Extract the (x, y) coordinate from the center of the cell holding the provided text.  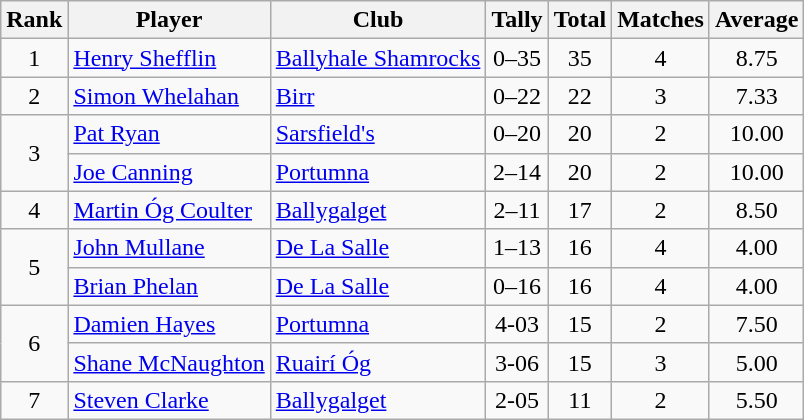
Martin Óg Coulter (169, 210)
Tally (517, 20)
3-06 (517, 362)
Simon Whelahan (169, 96)
0–16 (517, 286)
17 (580, 210)
11 (580, 400)
Average (756, 20)
Pat Ryan (169, 134)
5.00 (756, 362)
6 (34, 343)
22 (580, 96)
1–13 (517, 248)
Ruairí Óg (378, 362)
5.50 (756, 400)
7.50 (756, 324)
Joe Canning (169, 172)
2–11 (517, 210)
Sarsfield's (378, 134)
7.33 (756, 96)
Player (169, 20)
Steven Clarke (169, 400)
Shane McNaughton (169, 362)
Ballyhale Shamrocks (378, 58)
Rank (34, 20)
Matches (661, 20)
Brian Phelan (169, 286)
John Mullane (169, 248)
35 (580, 58)
2-05 (517, 400)
0–22 (517, 96)
5 (34, 267)
0–35 (517, 58)
Henry Shefflin (169, 58)
Club (378, 20)
Damien Hayes (169, 324)
Birr (378, 96)
1 (34, 58)
Total (580, 20)
8.75 (756, 58)
7 (34, 400)
4-03 (517, 324)
0–20 (517, 134)
2–14 (517, 172)
8.50 (756, 210)
